Capture the cell that displays the provided text and extract its (X, Y) central coordinate. 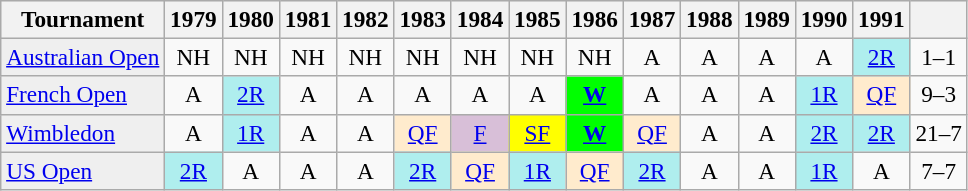
1983 (422, 19)
1980 (250, 19)
French Open (83, 95)
1987 (652, 19)
Wimbledon (83, 133)
F (480, 133)
1985 (538, 19)
1988 (710, 19)
Australian Open (83, 57)
1982 (366, 19)
1–1 (938, 57)
1990 (824, 19)
US Open (83, 170)
1986 (594, 19)
7–7 (938, 170)
Tournament (83, 19)
1991 (882, 19)
1981 (308, 19)
1984 (480, 19)
21–7 (938, 133)
SF (538, 133)
1989 (766, 19)
1979 (194, 19)
9–3 (938, 95)
